Return the (X, Y) coordinate for the center point of the cell that contains the specified text.  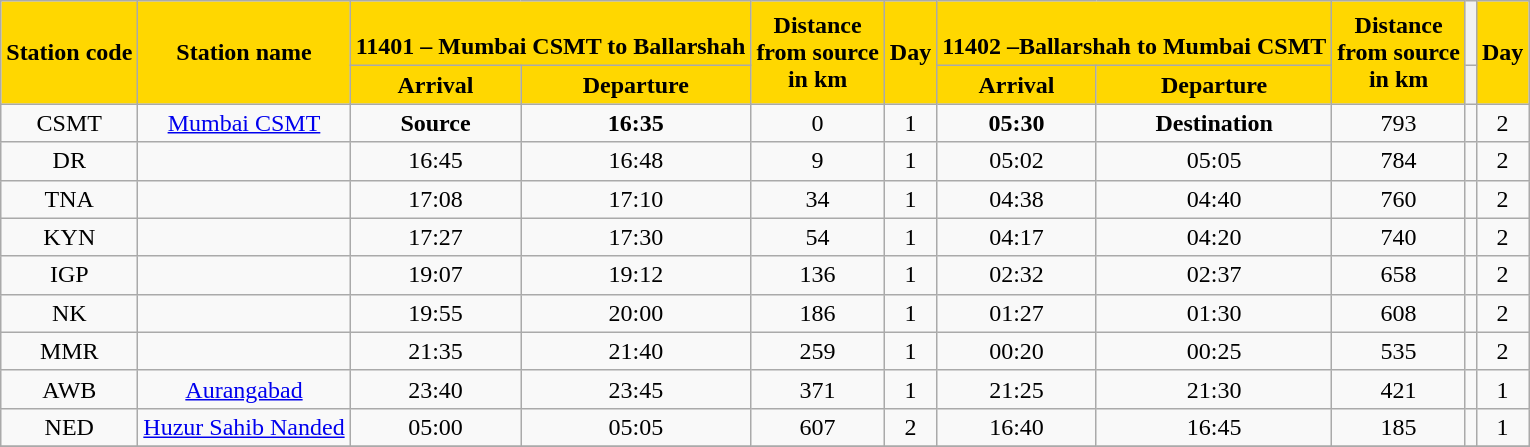
IGP (70, 275)
19:55 (436, 313)
02:32 (1017, 275)
186 (818, 313)
Huzur Sahib Nanded (244, 427)
KYN (70, 237)
34 (818, 199)
17:30 (636, 237)
NK (70, 313)
740 (1398, 237)
11401 – Mumbai CSMT to Ballarshah (550, 34)
Station code (70, 52)
535 (1398, 351)
Aurangabad (244, 389)
16:40 (1017, 427)
11402 –Ballarshah to Mumbai CSMT (1134, 34)
19:12 (636, 275)
0 (818, 123)
259 (818, 351)
371 (818, 389)
05:00 (436, 427)
23:40 (436, 389)
Destination (1214, 123)
Source (436, 123)
04:40 (1214, 199)
CSMT (70, 123)
20:00 (636, 313)
784 (1398, 161)
TNA (70, 199)
Station name (244, 52)
760 (1398, 199)
01:30 (1214, 313)
21:40 (636, 351)
17:27 (436, 237)
04:17 (1017, 237)
421 (1398, 389)
658 (1398, 275)
21:30 (1214, 389)
17:10 (636, 199)
01:27 (1017, 313)
608 (1398, 313)
NED (70, 427)
MMR (70, 351)
136 (818, 275)
04:20 (1214, 237)
00:20 (1017, 351)
00:25 (1214, 351)
607 (818, 427)
185 (1398, 427)
AWB (70, 389)
02:37 (1214, 275)
19:07 (436, 275)
21:35 (436, 351)
16:35 (636, 123)
DR (70, 161)
9 (818, 161)
793 (1398, 123)
21:25 (1017, 389)
Mumbai CSMT (244, 123)
05:30 (1017, 123)
23:45 (636, 389)
04:38 (1017, 199)
17:08 (436, 199)
05:02 (1017, 161)
54 (818, 237)
16:48 (636, 161)
